Capture the cell that displays the provided text and extract its (X, Y) central coordinate. 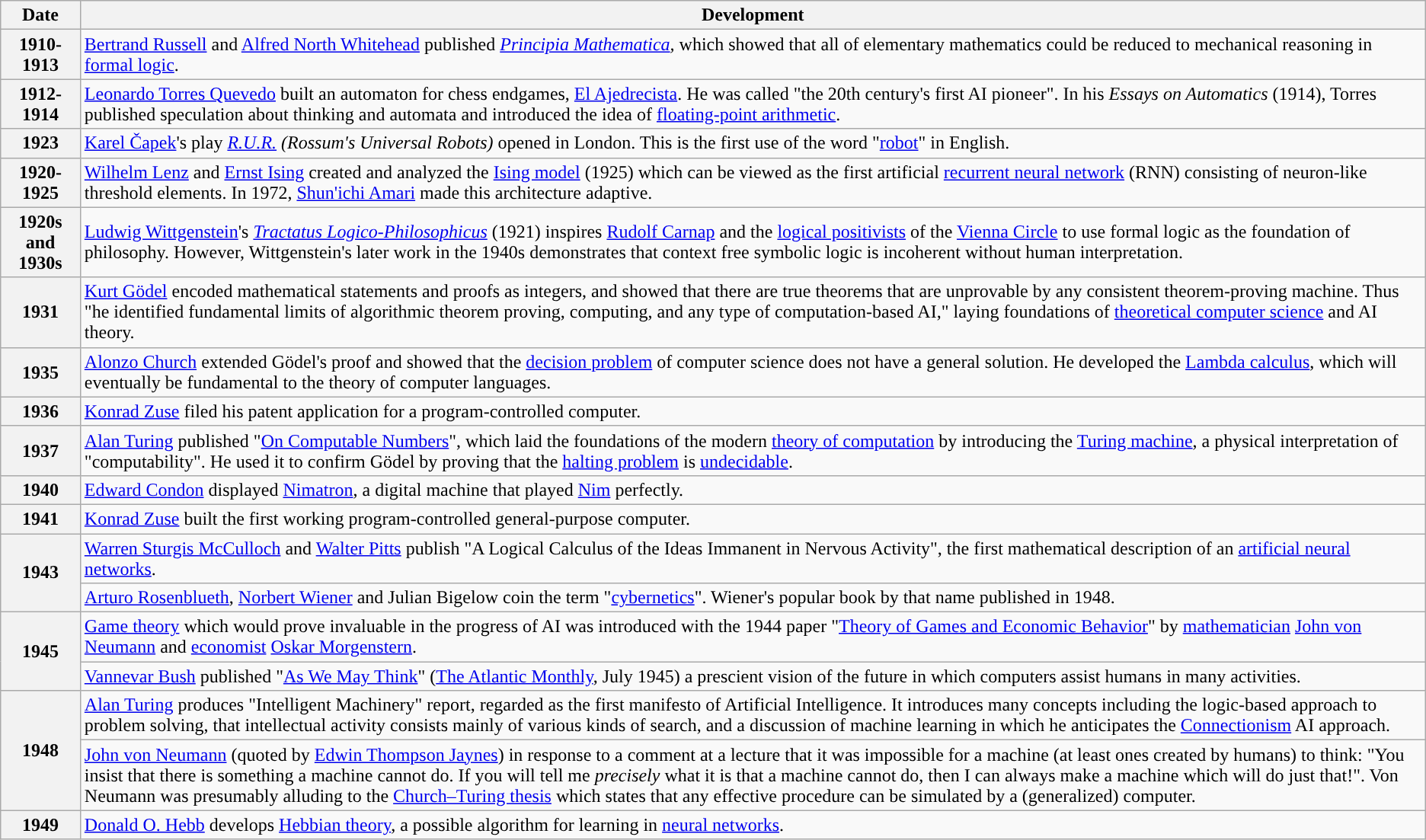
1912-1914 (41, 104)
1931 (41, 312)
Karel Čapek's play R.U.R. (Rossum's Universal Robots) opened in London. This is the first use of the word "robot" in English. (753, 143)
1945 (41, 652)
1920s and 1930s (41, 242)
Arturo Rosenblueth, Norbert Wiener and Julian Bigelow coin the term "cybernetics". Wiener's popular book by that name published in 1948. (753, 598)
Konrad Zuse filed his patent application for a program-controlled computer. (753, 411)
Edward Condon displayed Nimatron, a digital machine that played Nim perfectly. (753, 490)
1948 (41, 751)
1943 (41, 573)
1937 (41, 451)
1941 (41, 519)
1936 (41, 411)
1940 (41, 490)
1910-1913 (41, 55)
Konrad Zuse built the first working program-controlled general-purpose computer. (753, 519)
1923 (41, 143)
1949 (41, 825)
1935 (41, 372)
1920-1925 (41, 183)
Development (753, 15)
Donald O. Hebb develops Hebbian theory, a possible algorithm for learning in neural networks. (753, 825)
Date (41, 15)
